Return [X, Y] of the center of cell containing provided text 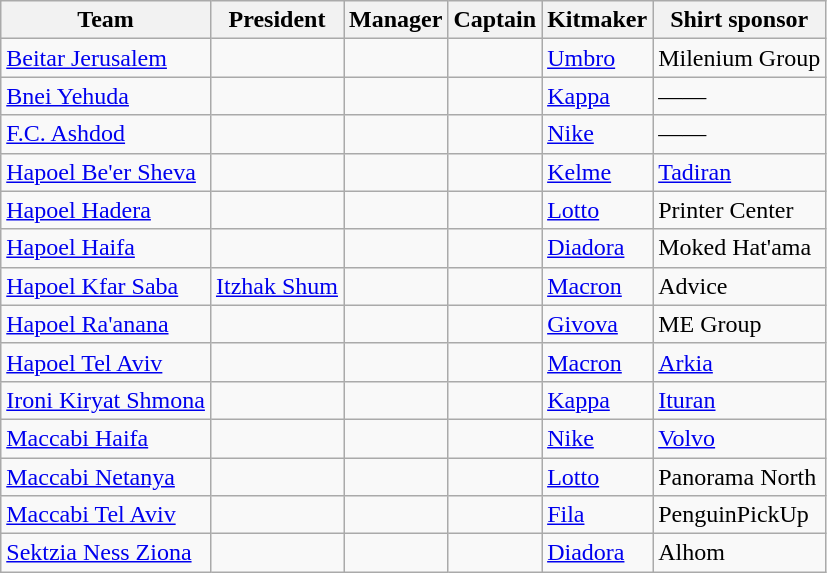
Milenium Group [740, 58]
Team [106, 20]
Ituran [740, 400]
Volvo [740, 438]
Panorama North [740, 477]
President [276, 20]
Shirt sponsor [740, 20]
Bnei Yehuda [106, 96]
Tadiran [740, 172]
Captain [495, 20]
Printer Center [740, 210]
Umbro [598, 58]
Hapoel Haifa [106, 248]
Arkia [740, 362]
Sektzia Ness Ziona [106, 553]
Kitmaker [598, 20]
Hapoel Be'er Sheva [106, 172]
Alhom [740, 553]
Itzhak Shum [276, 286]
F.C. Ashdod [106, 134]
Manager [396, 20]
Maccabi Tel Aviv [106, 515]
Hapoel Kfar Saba [106, 286]
Maccabi Netanya [106, 477]
PenguinPickUp [740, 515]
Hapoel Ra'anana [106, 324]
Beitar Jerusalem [106, 58]
Kelme [598, 172]
Fila [598, 515]
Advice [740, 286]
Hapoel Tel Aviv [106, 362]
Ironi Kiryat Shmona [106, 400]
Maccabi Haifa [106, 438]
ME Group [740, 324]
Moked Hat'ama [740, 248]
Hapoel Hadera [106, 210]
Givova [598, 324]
